Extract the (x, y) coordinate from the center of the cell holding the provided text.  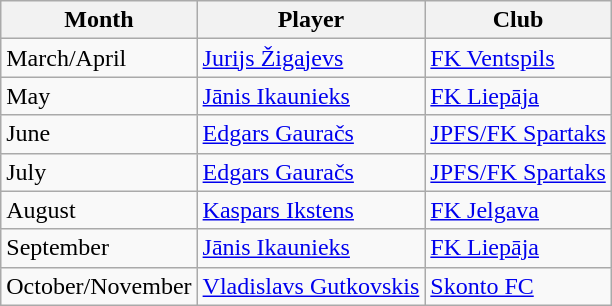
October/November (99, 286)
FK Jelgava (518, 210)
Kaspars Ikstens (311, 210)
September (99, 248)
Player (311, 20)
June (99, 134)
Club (518, 20)
May (99, 96)
Jurijs Žigajevs (311, 58)
Vladislavs Gutkovskis (311, 286)
FK Ventspils (518, 58)
Skonto FC (518, 286)
Month (99, 20)
August (99, 210)
March/April (99, 58)
July (99, 172)
